Identify which cell holds the provided text, then report its (x, y) central coordinate. 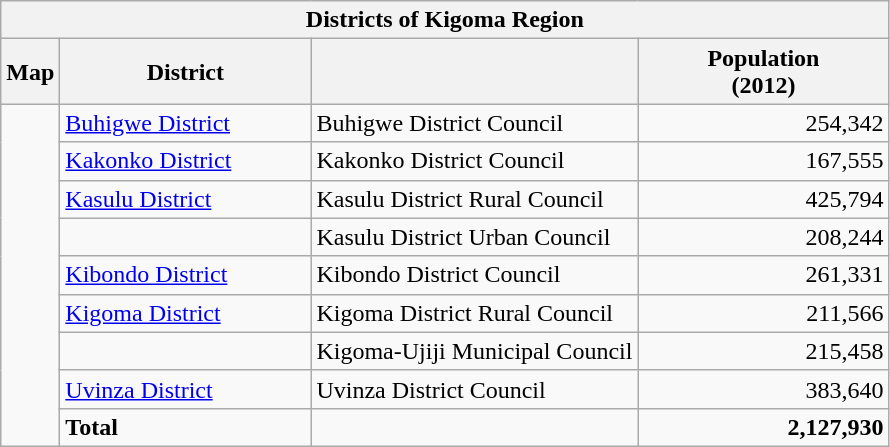
Districts of Kigoma Region (445, 20)
Buhigwe District (186, 123)
167,555 (764, 161)
Total (186, 427)
Kigoma District (186, 313)
254,342 (764, 123)
Population(2012) (764, 72)
Kibondo District (186, 275)
215,458 (764, 351)
383,640 (764, 389)
Kasulu District (186, 199)
208,244 (764, 237)
Kasulu District Urban Council (474, 237)
Kibondo District Council (474, 275)
Uvinza District Council (474, 389)
Buhigwe District Council (474, 123)
Uvinza District (186, 389)
Kasulu District Rural Council (474, 199)
261,331 (764, 275)
Kigoma District Rural Council (474, 313)
Map (30, 72)
District (186, 72)
425,794 (764, 199)
Kigoma-Ujiji Municipal Council (474, 351)
Kakonko District Council (474, 161)
Kakonko District (186, 161)
2,127,930 (764, 427)
211,566 (764, 313)
